Capture the cell that displays the provided text and extract its (X, Y) central coordinate. 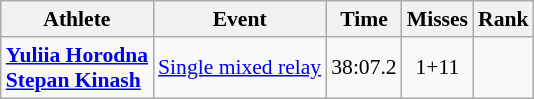
Misses (438, 19)
Single mixed relay (240, 68)
Athlete (77, 19)
Yuliia HorodnaStepan Kinash (77, 68)
38:07.2 (364, 68)
1+11 (438, 68)
Event (240, 19)
Rank (504, 19)
Time (364, 19)
